Capture the cell that displays the provided text and extract its (x, y) central coordinate. 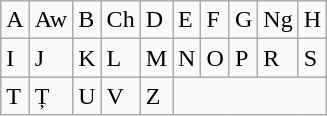
J (51, 58)
P (243, 58)
H (312, 20)
E (187, 20)
A (15, 20)
I (15, 58)
Ț (51, 96)
Z (156, 96)
L (120, 58)
Ch (120, 20)
Ng (278, 20)
F (215, 20)
R (278, 58)
N (187, 58)
V (120, 96)
K (87, 58)
O (215, 58)
T (15, 96)
U (87, 96)
Aw (51, 20)
G (243, 20)
M (156, 58)
D (156, 20)
S (312, 58)
B (87, 20)
